From the cell containing the given text, extract its center point as (X, Y) coordinate. 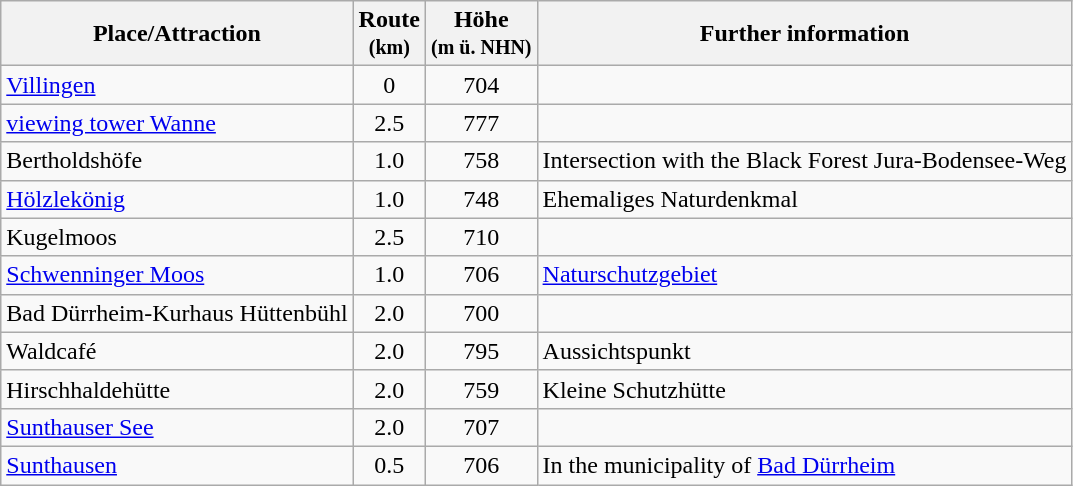
In the municipality of Bad Dürrheim (804, 465)
759 (481, 389)
777 (481, 123)
704 (481, 85)
Kleine Schutzhütte (804, 389)
Sunthauser See (177, 427)
Naturschutzgebiet (804, 275)
Villingen (177, 85)
Route(km) (389, 34)
Further information (804, 34)
795 (481, 351)
0 (389, 85)
Bad Dürrheim-Kurhaus Hüttenbühl (177, 313)
Hirschhaldehütte (177, 389)
758 (481, 161)
Hölzlekönig (177, 199)
748 (481, 199)
700 (481, 313)
707 (481, 427)
Aussichtspunkt (804, 351)
Ehemaliges Naturdenkmal (804, 199)
0.5 (389, 465)
viewing tower Wanne (177, 123)
Höhe(m ü. NHN) (481, 34)
Place/Attraction (177, 34)
Intersection with the Black Forest Jura-Bodensee-Weg (804, 161)
Waldcafé (177, 351)
Bertholdshöfe (177, 161)
Sunthausen (177, 465)
710 (481, 237)
Kugelmoos (177, 237)
Schwenninger Moos (177, 275)
